Identify which cell holds the provided text, then report its [x, y] central coordinate. 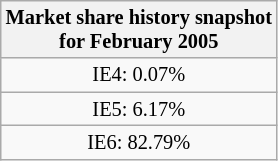
Market share history snapshotfor February 2005 [139, 29]
IE4: 0.07% [139, 75]
IE6: 82.79% [139, 142]
IE5: 6.17% [139, 109]
